Capture the cell that displays the provided text and extract its [X, Y] central coordinate. 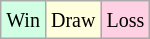
Win [24, 20]
Loss [126, 20]
Draw [72, 20]
